Return (x, y) of the center of cell containing provided text 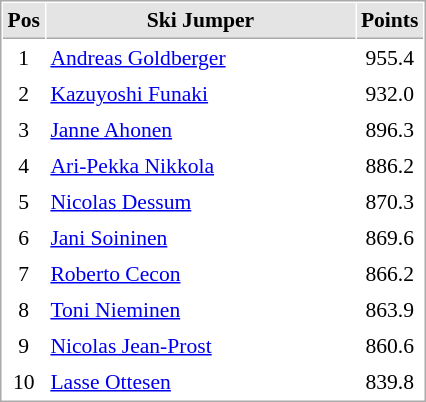
866.2 (390, 273)
6 (24, 237)
10 (24, 381)
Ski Jumper (200, 21)
2 (24, 93)
896.3 (390, 129)
Janne Ahonen (200, 129)
860.6 (390, 345)
9 (24, 345)
8 (24, 309)
Nicolas Jean-Prost (200, 345)
886.2 (390, 165)
Toni Nieminen (200, 309)
1 (24, 57)
Andreas Goldberger (200, 57)
870.3 (390, 201)
869.6 (390, 237)
Pos (24, 21)
955.4 (390, 57)
Nicolas Dessum (200, 201)
Ari-Pekka Nikkola (200, 165)
7 (24, 273)
Roberto Cecon (200, 273)
5 (24, 201)
932.0 (390, 93)
3 (24, 129)
Jani Soininen (200, 237)
Points (390, 21)
Kazuyoshi Funaki (200, 93)
Lasse Ottesen (200, 381)
839.8 (390, 381)
4 (24, 165)
863.9 (390, 309)
